Detect which cell encompasses the target text, then output its (X, Y) center coordinate. 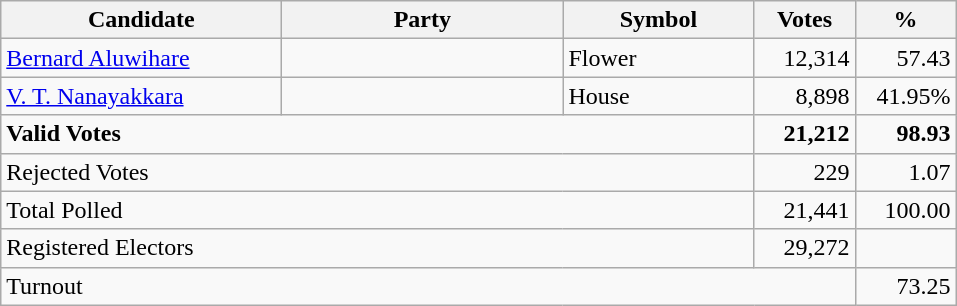
Rejected Votes (378, 172)
Flower (658, 58)
Votes (804, 20)
Bernard Aluwihare (142, 58)
229 (804, 172)
98.93 (906, 134)
V. T. Nanayakkara (142, 96)
1.07 (906, 172)
8,898 (804, 96)
House (658, 96)
Party (422, 20)
57.43 (906, 58)
12,314 (804, 58)
Total Polled (378, 210)
Turnout (428, 286)
Valid Votes (378, 134)
41.95% (906, 96)
29,272 (804, 248)
Symbol (658, 20)
100.00 (906, 210)
Candidate (142, 20)
% (906, 20)
21,441 (804, 210)
21,212 (804, 134)
73.25 (906, 286)
Registered Electors (378, 248)
